Capture the cell that displays the provided text and extract its (X, Y) central coordinate. 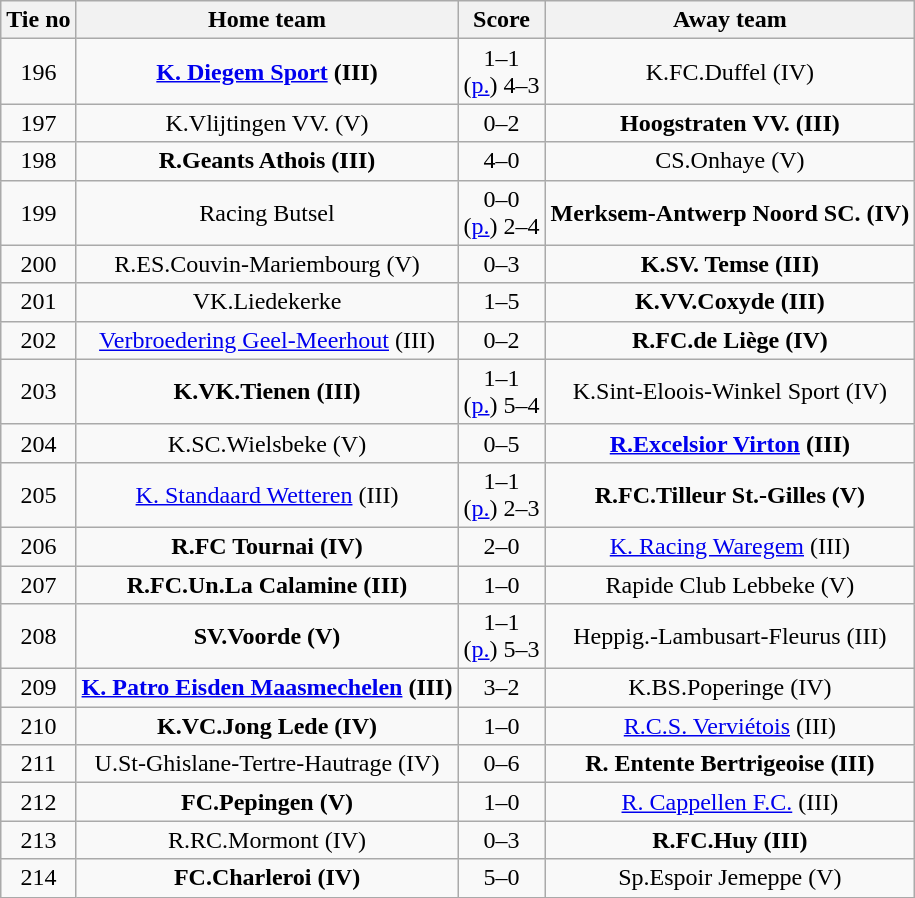
1–1(p.) 5–3 (502, 636)
213 (38, 840)
K. Standaard Wetteren (III) (267, 494)
0–5 (502, 443)
Verbroedering Geel-Meerhout (III) (267, 340)
Score (502, 20)
1–1(p.) 5–4 (502, 392)
198 (38, 161)
199 (38, 212)
R. Entente Bertrigeoise (III) (730, 764)
2–0 (502, 546)
208 (38, 636)
R.ES.Couvin-Mariembourg (V) (267, 264)
209 (38, 688)
R.C.S. Verviétois (III) (730, 726)
K.VK.Tienen (III) (267, 392)
Hoogstraten VV. (III) (730, 123)
R.Excelsior Virton (III) (730, 443)
0–6 (502, 764)
201 (38, 302)
202 (38, 340)
207 (38, 585)
1–5 (502, 302)
1–1(p.) 2–3 (502, 494)
K. Diegem Sport (III) (267, 72)
R.RC.Mormont (IV) (267, 840)
197 (38, 123)
K.SC.Wielsbeke (V) (267, 443)
FC.Charleroi (IV) (267, 878)
R.Geants Athois (III) (267, 161)
Rapide Club Lebbeke (V) (730, 585)
R.FC.de Liège (IV) (730, 340)
R. Cappellen F.C. (III) (730, 802)
210 (38, 726)
5–0 (502, 878)
Home team (267, 20)
R.FC.Tilleur St.-Gilles (V) (730, 494)
K.VC.Jong Lede (IV) (267, 726)
R.FC.Un.La Calamine (III) (267, 585)
K.Sint-Eloois-Winkel Sport (IV) (730, 392)
K.VV.Coxyde (III) (730, 302)
Heppig.-Lambusart-Fleurus (III) (730, 636)
1–1(p.) 4–3 (502, 72)
CS.Onhaye (V) (730, 161)
Away team (730, 20)
K.SV. Temse (III) (730, 264)
Merksem-Antwerp Noord SC. (IV) (730, 212)
4–0 (502, 161)
U.St-Ghislane-Tertre-Hautrage (IV) (267, 764)
R.FC.Huy (III) (730, 840)
205 (38, 494)
K. Patro Eisden Maasmechelen (III) (267, 688)
Tie no (38, 20)
R.FC Tournai (IV) (267, 546)
206 (38, 546)
3–2 (502, 688)
VK.Liedekerke (267, 302)
K.Vlijtingen VV. (V) (267, 123)
SV.Voorde (V) (267, 636)
204 (38, 443)
211 (38, 764)
203 (38, 392)
K.FC.Duffel (IV) (730, 72)
212 (38, 802)
K.BS.Poperinge (IV) (730, 688)
200 (38, 264)
FC.Pepingen (V) (267, 802)
K. Racing Waregem (III) (730, 546)
214 (38, 878)
196 (38, 72)
Racing Butsel (267, 212)
0–0(p.) 2–4 (502, 212)
Sp.Espoir Jemeppe (V) (730, 878)
